Find where the given text appears and provide that cell's center as (x, y) coordinate. 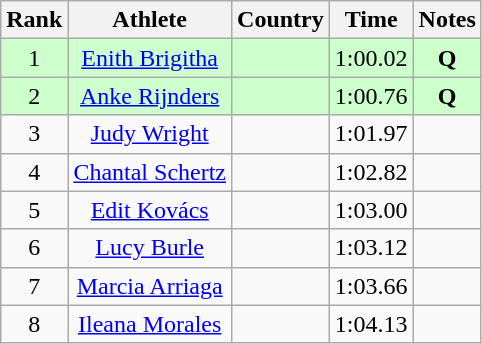
1:02.82 (371, 172)
1:01.97 (371, 134)
1:03.66 (371, 286)
Edit Kovács (150, 210)
Anke Rijnders (150, 96)
3 (34, 134)
1:00.76 (371, 96)
Enith Brigitha (150, 58)
1:03.12 (371, 248)
1:03.00 (371, 210)
Country (281, 20)
7 (34, 286)
1:00.02 (371, 58)
Athlete (150, 20)
Lucy Burle (150, 248)
Time (371, 20)
2 (34, 96)
8 (34, 324)
1:04.13 (371, 324)
Notes (447, 20)
1 (34, 58)
Rank (34, 20)
Ileana Morales (150, 324)
Judy Wright (150, 134)
4 (34, 172)
Marcia Arriaga (150, 286)
6 (34, 248)
5 (34, 210)
Chantal Schertz (150, 172)
